Return the (x, y) coordinate for the center point of the cell that contains the specified text.  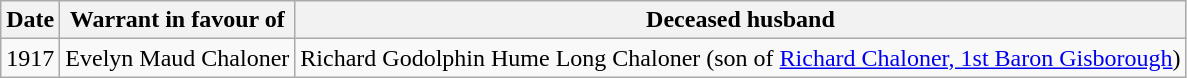
Richard Godolphin Hume Long Chaloner (son of Richard Chaloner, 1st Baron Gisborough) (740, 58)
Date (30, 20)
Warrant in favour of (178, 20)
1917 (30, 58)
Deceased husband (740, 20)
Evelyn Maud Chaloner (178, 58)
